Scan for the cell matching the given text and deliver its [x, y] coordinate at center. 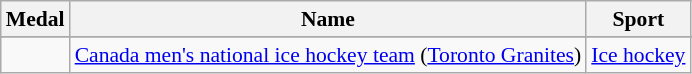
Sport [638, 19]
Name [328, 19]
Canada men's national ice hockey team (Toronto Granites) [328, 55]
Ice hockey [638, 55]
Medal [36, 19]
